From the cell containing the given text, extract its center point as [X, Y] coordinate. 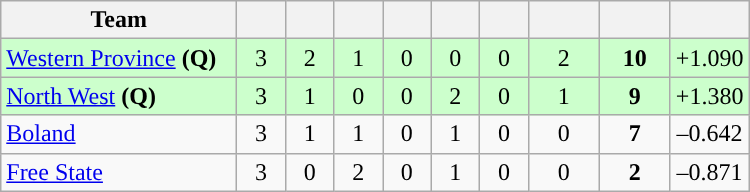
+1.380 [710, 96]
7 [634, 134]
–0.871 [710, 172]
+1.090 [710, 58]
9 [634, 96]
Western Province (Q) [119, 58]
Free State [119, 172]
Boland [119, 134]
10 [634, 58]
–0.642 [710, 134]
North West (Q) [119, 96]
Team [119, 20]
